Search for the cell housing the specified text and yield its (X, Y) center coordinate. 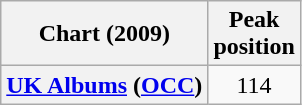
Chart (2009) (104, 34)
Peakposition (254, 34)
114 (254, 85)
UK Albums (OCC) (104, 85)
